Find where the given text appears and provide that cell's center as (x, y) coordinate. 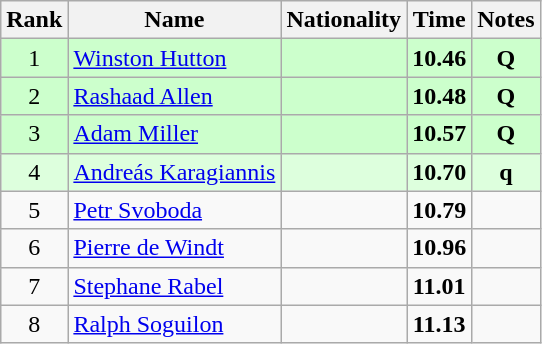
Rashaad Allen (174, 96)
10.46 (440, 58)
Time (440, 20)
Notes (506, 20)
4 (34, 172)
1 (34, 58)
q (506, 172)
11.13 (440, 324)
Adam Miller (174, 134)
Stephane Rabel (174, 286)
Name (174, 20)
3 (34, 134)
7 (34, 286)
Winston Hutton (174, 58)
5 (34, 210)
Pierre de Windt (174, 248)
10.57 (440, 134)
Andreás Karagiannis (174, 172)
10.70 (440, 172)
11.01 (440, 286)
6 (34, 248)
Ralph Soguilon (174, 324)
10.79 (440, 210)
10.96 (440, 248)
2 (34, 96)
Nationality (344, 20)
Petr Svoboda (174, 210)
Rank (34, 20)
10.48 (440, 96)
8 (34, 324)
